Find where the given text appears and provide that cell's center as (X, Y) coordinate. 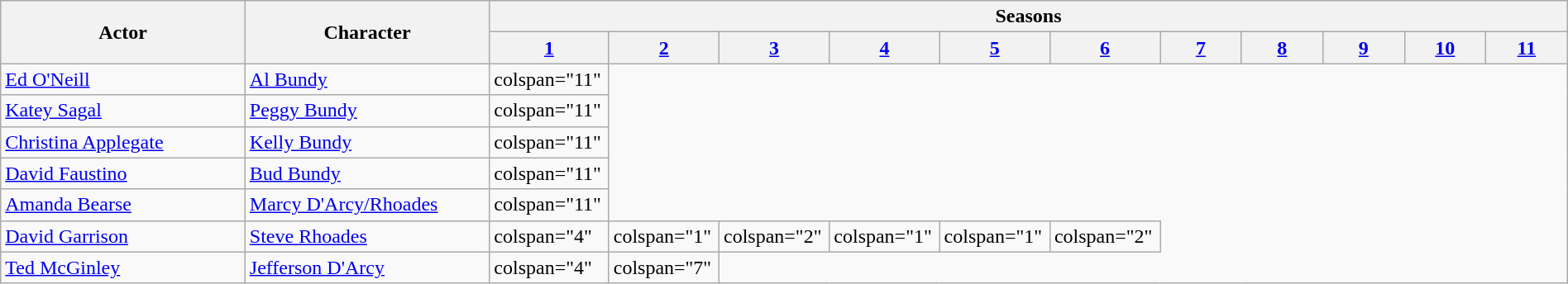
Christina Applegate (123, 142)
Actor (123, 32)
7 (1201, 48)
3 (774, 48)
5 (994, 48)
Seasons (1029, 17)
Peggy Bundy (367, 111)
Al Bundy (367, 79)
Ed O'Neill (123, 79)
David Garrison (123, 236)
Ted McGinley (123, 267)
9 (1364, 48)
Katey Sagal (123, 111)
colspan="7" (663, 267)
8 (1282, 48)
6 (1105, 48)
1 (549, 48)
Bud Bundy (367, 173)
10 (1445, 48)
11 (1527, 48)
Jefferson D'Arcy (367, 267)
Marcy D'Arcy/Rhoades (367, 205)
Character (367, 32)
2 (663, 48)
Kelly Bundy (367, 142)
Amanda Bearse (123, 205)
David Faustino (123, 173)
Steve Rhoades (367, 236)
4 (885, 48)
